Pinpoint the cell where the given text exists, returning its (X, Y) midpoint coordinate. 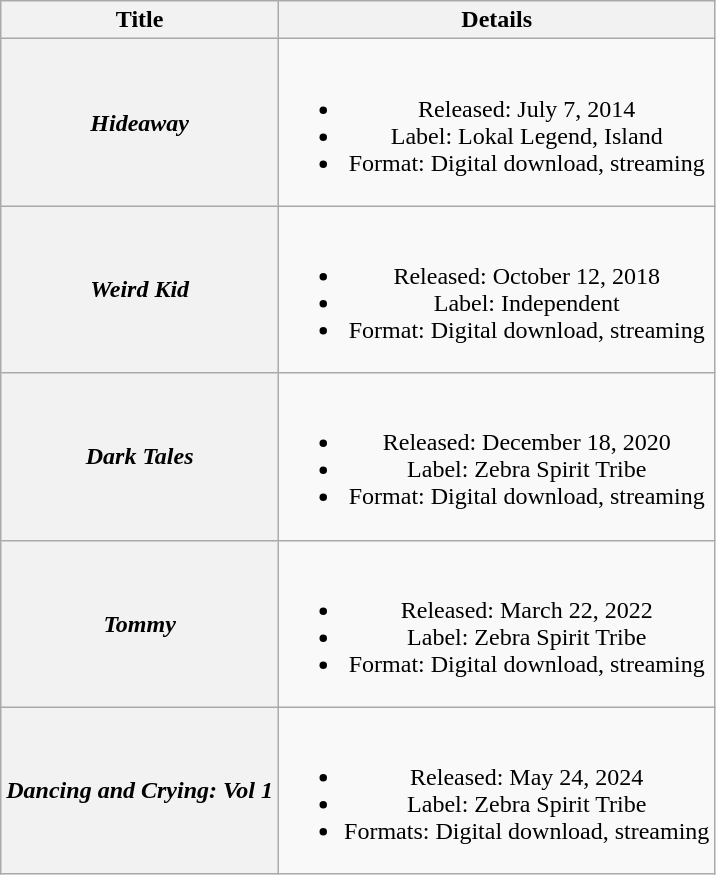
Released: July 7, 2014Label: Lokal Legend, IslandFormat: Digital download, streaming (497, 122)
Tommy (140, 624)
Weird Kid (140, 290)
Hideaway (140, 122)
Dancing and Crying: Vol 1 (140, 790)
Released: March 22, 2022Label: Zebra Spirit TribeFormat: Digital download, streaming (497, 624)
Title (140, 20)
Details (497, 20)
Released: December 18, 2020Label: Zebra Spirit TribeFormat: Digital download, streaming (497, 456)
Dark Tales (140, 456)
Released: May 24, 2024Label: Zebra Spirit TribeFormats: Digital download, streaming (497, 790)
Released: October 12, 2018Label: IndependentFormat: Digital download, streaming (497, 290)
